Return (x, y) of the center of cell containing provided text 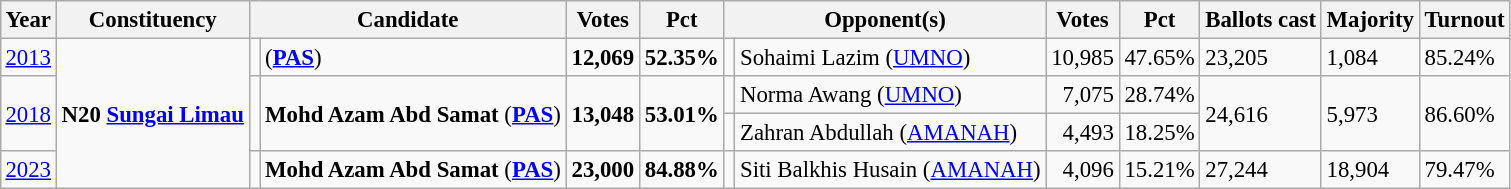
5,973 (1370, 114)
28.74% (1160, 95)
27,244 (1260, 170)
24,616 (1260, 114)
23,205 (1260, 57)
Sohaimi Lazim (UMNO) (890, 57)
Year (28, 20)
52.35% (682, 57)
4,096 (1082, 170)
12,069 (602, 57)
18,904 (1370, 170)
84.88% (682, 170)
18.25% (1160, 133)
7,075 (1082, 95)
2023 (28, 170)
10,985 (1082, 57)
13,048 (602, 114)
47.65% (1160, 57)
15.21% (1160, 170)
Opponent(s) (885, 20)
Candidate (408, 20)
N20 Sungai Limau (152, 113)
86.60% (1464, 114)
Zahran Abdullah (AMANAH) (890, 133)
4,493 (1082, 133)
2013 (28, 57)
23,000 (602, 170)
79.47% (1464, 170)
Turnout (1464, 20)
Constituency (152, 20)
Norma Awang (UMNO) (890, 95)
2018 (28, 114)
53.01% (682, 114)
Siti Balkhis Husain (AMANAH) (890, 170)
Ballots cast (1260, 20)
(PAS) (413, 57)
Majority (1370, 20)
85.24% (1464, 57)
1,084 (1370, 57)
